Search for the cell housing the specified text and yield its (x, y) center coordinate. 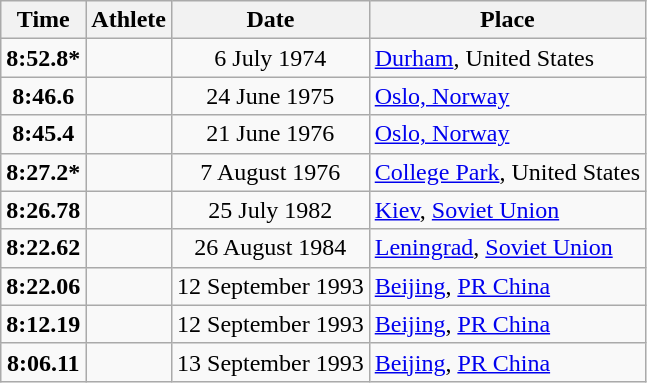
8:06.11 (44, 362)
8:45.4 (44, 134)
8:12.19 (44, 324)
College Park, United States (507, 172)
24 June 1975 (271, 96)
8:52.8* (44, 58)
Durham, United States (507, 58)
8:26.78 (44, 210)
Athlete (129, 20)
7 August 1976 (271, 172)
Place (507, 20)
Time (44, 20)
Date (271, 20)
8:27.2* (44, 172)
Leningrad, Soviet Union (507, 248)
8:22.06 (44, 286)
6 July 1974 (271, 58)
Kiev, Soviet Union (507, 210)
8:46.6 (44, 96)
25 July 1982 (271, 210)
21 June 1976 (271, 134)
8:22.62 (44, 248)
13 September 1993 (271, 362)
26 August 1984 (271, 248)
